Provide the (x, y) coordinate of the cell's center where the given text is located.  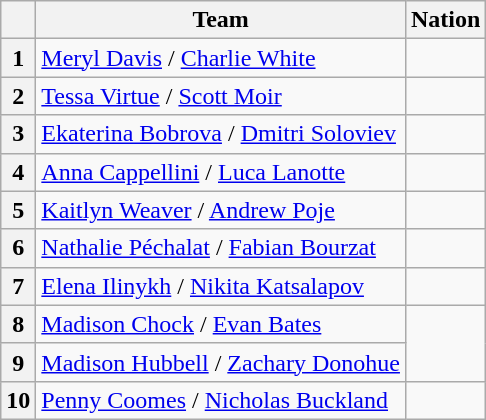
Anna Cappellini / Luca Lanotte (221, 172)
5 (18, 210)
10 (18, 400)
Elena Ilinykh / Nikita Katsalapov (221, 286)
3 (18, 134)
Nathalie Péchalat / Fabian Bourzat (221, 248)
Madison Chock / Evan Bates (221, 324)
2 (18, 96)
Madison Hubbell / Zachary Donohue (221, 362)
Team (221, 20)
6 (18, 248)
Nation (445, 20)
Penny Coomes / Nicholas Buckland (221, 400)
Meryl Davis / Charlie White (221, 58)
9 (18, 362)
Ekaterina Bobrova / Dmitri Soloviev (221, 134)
4 (18, 172)
Kaitlyn Weaver / Andrew Poje (221, 210)
Tessa Virtue / Scott Moir (221, 96)
7 (18, 286)
1 (18, 58)
8 (18, 324)
